Locate the cell with the specified text and output its [X, Y] center coordinate. 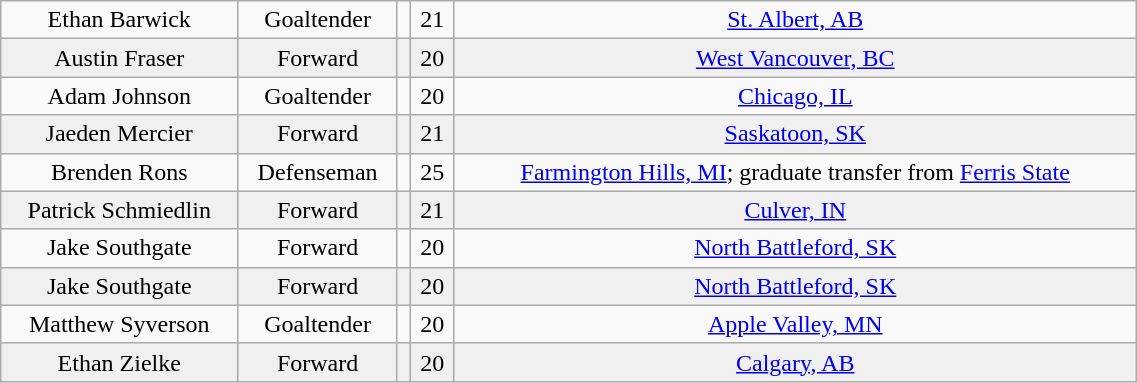
Ethan Barwick [120, 20]
Calgary, AB [796, 362]
25 [432, 172]
Chicago, IL [796, 96]
Patrick Schmiedlin [120, 210]
Matthew Syverson [120, 324]
St. Albert, AB [796, 20]
Ethan Zielke [120, 362]
Adam Johnson [120, 96]
Brenden Rons [120, 172]
Austin Fraser [120, 58]
Saskatoon, SK [796, 134]
Apple Valley, MN [796, 324]
Jaeden Mercier [120, 134]
Culver, IN [796, 210]
Farmington Hills, MI; graduate transfer from Ferris State [796, 172]
Defenseman [318, 172]
West Vancouver, BC [796, 58]
